Search for the cell housing the specified text and yield its [X, Y] center coordinate. 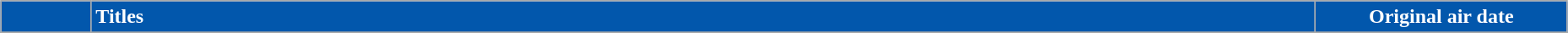
Original air date [1441, 17]
Titles [703, 17]
